Determine the [x, y] coordinate at the center of the cell enclosing the given text.  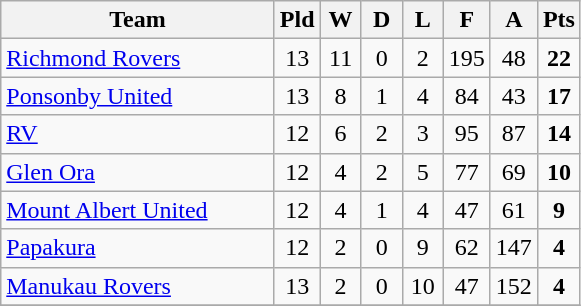
3 [422, 134]
Richmond Rovers [138, 58]
48 [514, 58]
Team [138, 20]
77 [466, 172]
RV [138, 134]
195 [466, 58]
69 [514, 172]
6 [340, 134]
8 [340, 96]
61 [514, 210]
D [382, 20]
Pld [297, 20]
L [422, 20]
84 [466, 96]
A [514, 20]
87 [514, 134]
W [340, 20]
147 [514, 248]
Manukau Rovers [138, 286]
14 [558, 134]
Ponsonby United [138, 96]
62 [466, 248]
F [466, 20]
11 [340, 58]
43 [514, 96]
22 [558, 58]
95 [466, 134]
Mount Albert United [138, 210]
152 [514, 286]
Papakura [138, 248]
17 [558, 96]
Pts [558, 20]
5 [422, 172]
Glen Ora [138, 172]
